From the cell containing the given text, extract its center point as [x, y] coordinate. 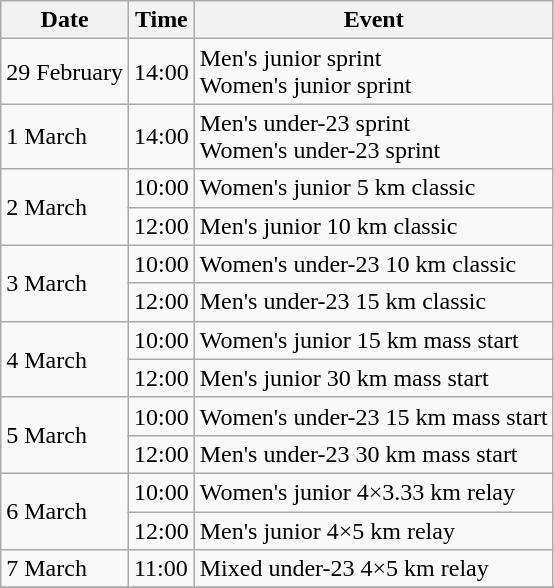
2 March [65, 207]
Men's under-23 30 km mass start [374, 454]
Women's junior 4×3.33 km relay [374, 492]
Time [161, 20]
Women's junior 5 km classic [374, 188]
Men's junior 4×5 km relay [374, 531]
Women's junior 15 km mass start [374, 340]
Mixed under-23 4×5 km relay [374, 569]
Women's under-23 15 km mass start [374, 416]
Date [65, 20]
Men's under-23 15 km classic [374, 302]
6 March [65, 511]
7 March [65, 569]
29 February [65, 72]
3 March [65, 283]
Event [374, 20]
Women's under-23 10 km classic [374, 264]
1 March [65, 136]
Men's junior 10 km classic [374, 226]
5 March [65, 435]
11:00 [161, 569]
Men's junior sprintWomen's junior sprint [374, 72]
4 March [65, 359]
Men's under-23 sprintWomen's under-23 sprint [374, 136]
Men's junior 30 km mass start [374, 378]
